Output the [x, y] coordinate of the center of the cell containing the given text.  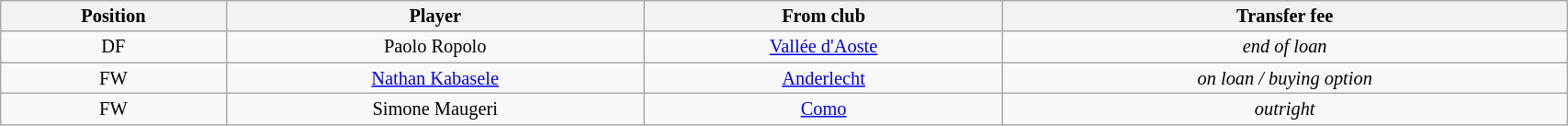
Simone Maugeri [435, 109]
Player [435, 16]
outright [1285, 109]
Vallée d'Aoste [823, 47]
Nathan Kabasele [435, 78]
Paolo Ropolo [435, 47]
Position [114, 16]
From club [823, 16]
Transfer fee [1285, 16]
Como [823, 109]
Anderlecht [823, 78]
DF [114, 47]
end of loan [1285, 47]
on loan / buying option [1285, 78]
